Locate the cell with the specified text and output its [x, y] center coordinate. 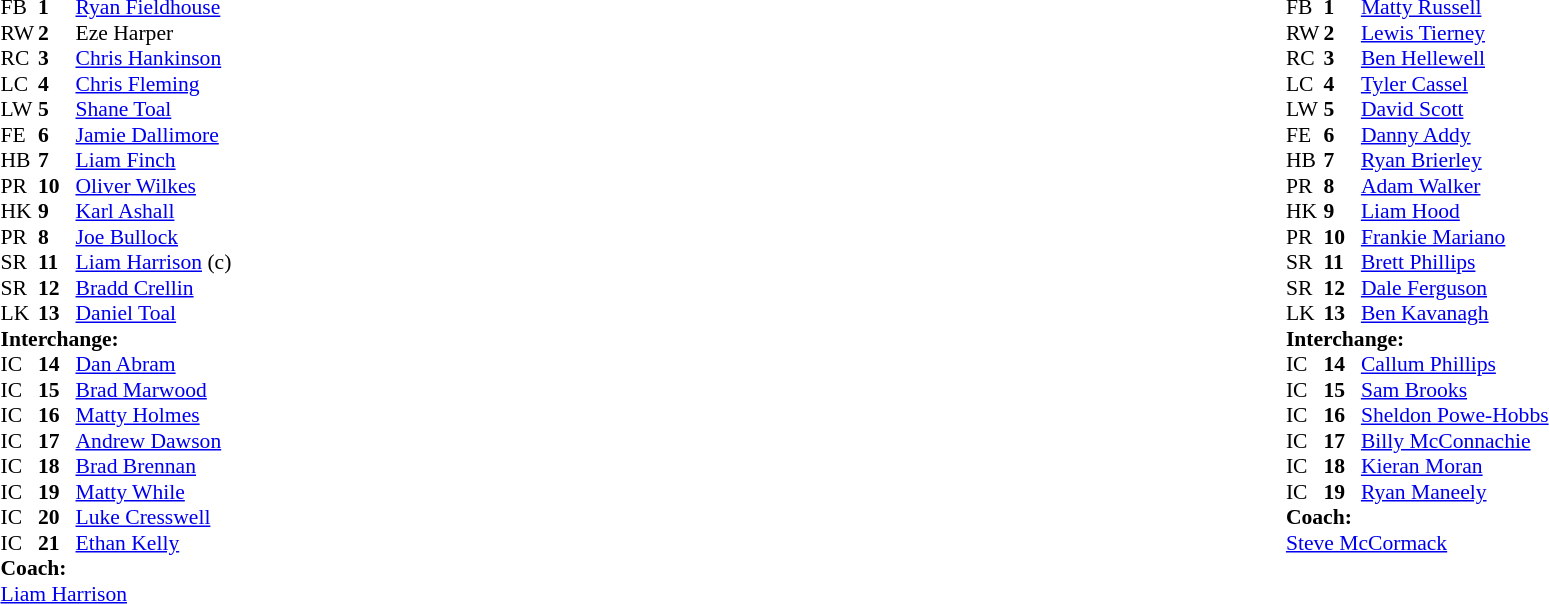
Matty Holmes [154, 415]
Bradd Crellin [154, 288]
Matty While [154, 492]
Luke Cresswell [154, 517]
Daniel Toal [154, 313]
Ryan Brierley [1455, 161]
Brett Phillips [1455, 263]
Ben Kavanagh [1455, 313]
Chris Fleming [154, 84]
Joe Bullock [154, 237]
Ben Hellewell [1455, 59]
20 [57, 517]
Brad Marwood [154, 390]
Eze Harper [154, 33]
Dan Abram [154, 365]
Liam Harrison (c) [154, 263]
Billy McConnachie [1455, 441]
21 [57, 543]
Frankie Mariano [1455, 237]
Shane Toal [154, 109]
Lewis Tierney [1455, 33]
Andrew Dawson [154, 441]
Chris Hankinson [154, 59]
Sam Brooks [1455, 390]
Sheldon Powe-Hobbs [1455, 415]
Oliver Wilkes [154, 186]
Steve McCormack [1418, 543]
Danny Addy [1455, 135]
Adam Walker [1455, 186]
Ethan Kelly [154, 543]
Jamie Dallimore [154, 135]
Tyler Cassel [1455, 84]
Kieran Moran [1455, 467]
Liam Hood [1455, 211]
Callum Phillips [1455, 365]
Dale Ferguson [1455, 288]
Brad Brennan [154, 467]
Ryan Maneely [1455, 492]
Karl Ashall [154, 211]
David Scott [1455, 109]
Liam Finch [154, 161]
